Pinpoint the cell where the given text exists, returning its [X, Y] midpoint coordinate. 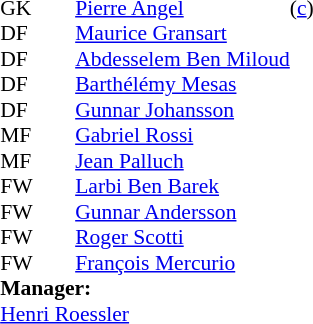
Roger Scotti [182, 237]
Abdesselem Ben Miloud [182, 59]
Gunnar Johansson [182, 110]
Gunnar Andersson [182, 212]
Larbi Ben Barek [182, 187]
Jean Palluch [182, 161]
Gabriel Rossi [182, 135]
Maurice Gransart [182, 33]
François Mercurio [182, 263]
Barthélémy Mesas [182, 85]
Manager: [145, 289]
